Search for the cell housing the specified text and yield its (x, y) center coordinate. 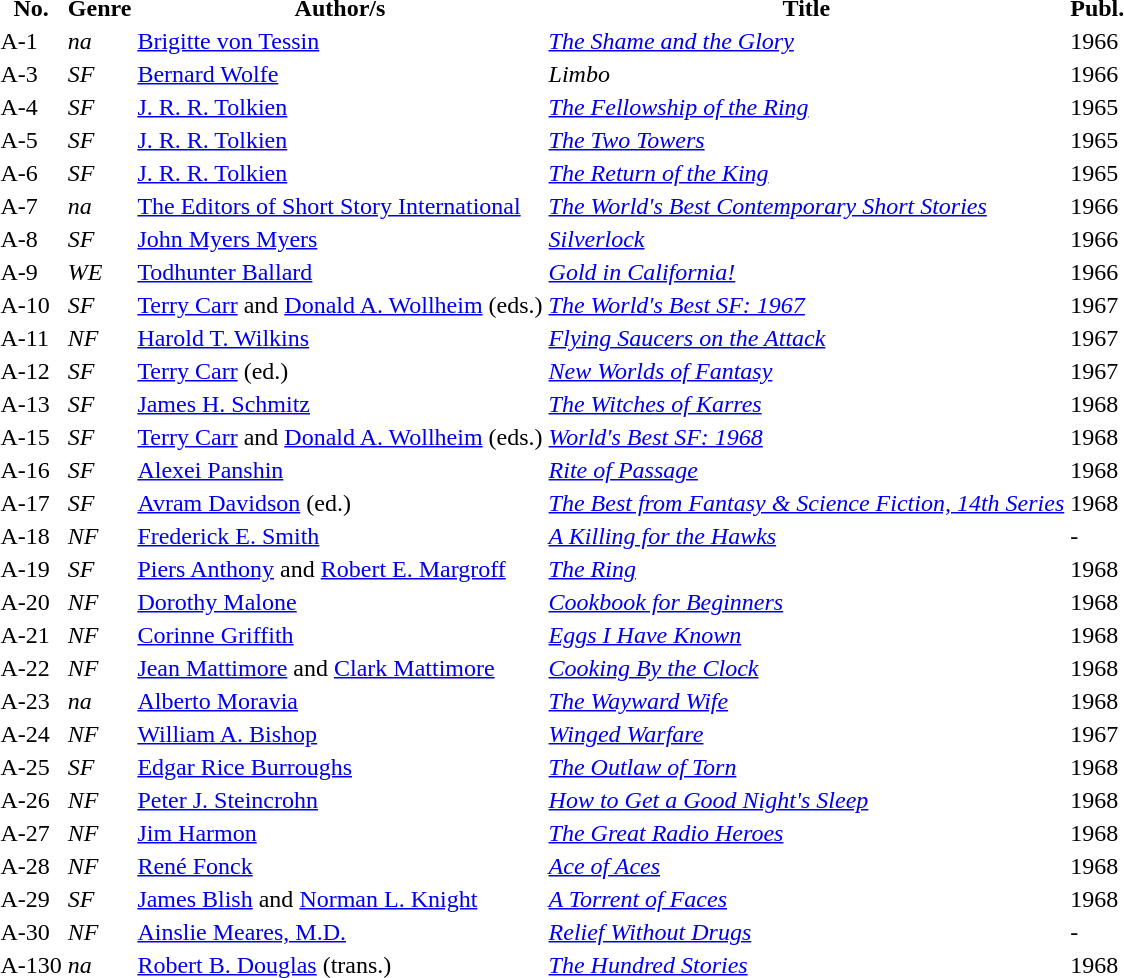
Rite of Passage (806, 470)
The World's Best Contemporary Short Stories (806, 206)
James Blish and Norman L. Knight (340, 899)
The World's Best SF: 1967 (806, 305)
Peter J. Steincrohn (340, 800)
William A. Bishop (340, 734)
Terry Carr (ed.) (340, 371)
WE (100, 272)
Winged Warfare (806, 734)
Todhunter Ballard (340, 272)
Eggs I Have Known (806, 635)
World's Best SF: 1968 (806, 437)
New Worlds of Fantasy (806, 371)
James H. Schmitz (340, 404)
The Fellowship of the Ring (806, 107)
Cooking By the Clock (806, 668)
How to Get a Good Night's Sleep (806, 800)
The Outlaw of Torn (806, 767)
John Myers Myers (340, 239)
Corinne Griffith (340, 635)
René Fonck (340, 866)
The Witches of Karres (806, 404)
Bernard Wolfe (340, 74)
Jim Harmon (340, 833)
A Killing for the Hawks (806, 536)
The Great Radio Heroes (806, 833)
Harold T. Wilkins (340, 338)
Avram Davidson (ed.) (340, 503)
Brigitte von Tessin (340, 41)
The Wayward Wife (806, 701)
Jean Mattimore and Clark Mattimore (340, 668)
The Two Towers (806, 140)
Relief Without Drugs (806, 932)
Silverlock (806, 239)
The Return of the King (806, 173)
Cookbook for Beginners (806, 602)
Ace of Aces (806, 866)
Ainslie Meares, M.D. (340, 932)
Piers Anthony and Robert E. Margroff (340, 569)
Alexei Panshin (340, 470)
Gold in California! (806, 272)
The Shame and the Glory (806, 41)
Edgar Rice Burroughs (340, 767)
A Torrent of Faces (806, 899)
Dorothy Malone (340, 602)
Flying Saucers on the Attack (806, 338)
Alberto Moravia (340, 701)
The Best from Fantasy & Science Fiction, 14th Series (806, 503)
Limbo (806, 74)
The Editors of Short Story International (340, 206)
The Ring (806, 569)
Frederick E. Smith (340, 536)
